Scan for the cell matching the given text and deliver its [x, y] coordinate at center. 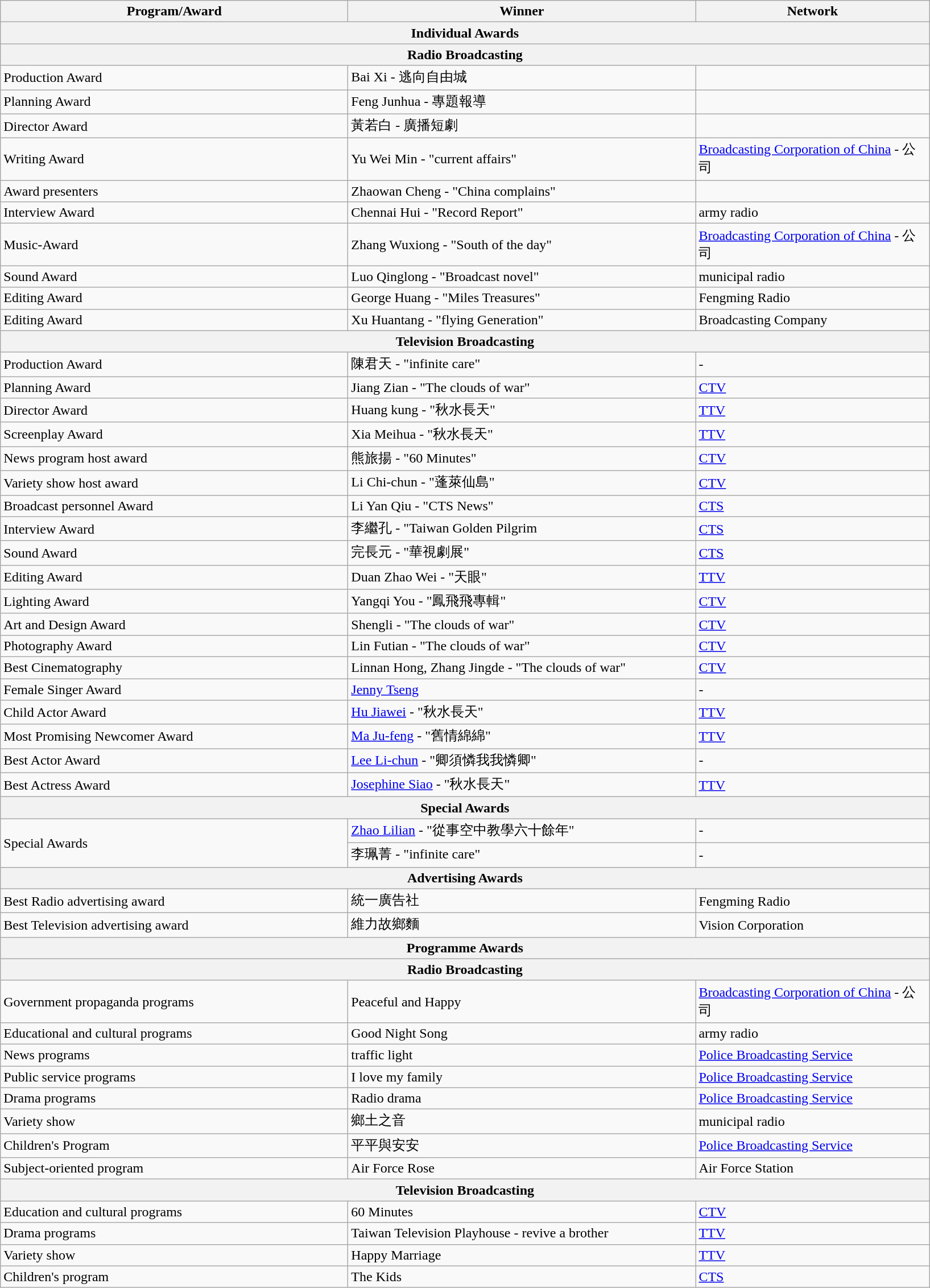
News program host award [174, 459]
Chennai Hui - "Record Report" [522, 213]
Female Singer Award [174, 689]
Zhao Lilian - "從事空中教學六十餘年" [522, 831]
Lee Li-chun - "卿須憐我我憐卿" [522, 761]
Li Yan Qiu - "CTS News" [522, 506]
Broadcast personnel Award [174, 506]
Best Actress Award [174, 785]
Educational and cultural programs [174, 1033]
李繼孔 - "Taiwan Golden Pilgrim [522, 529]
Xu Huantang - "flying Generation" [522, 320]
Taiwan Television Playhouse - revive a brother [522, 1233]
陳君天 - "infinite care" [522, 364]
Children's Program [174, 1146]
Yu Wei Min - "current affairs" [522, 159]
Award presenters [174, 191]
60 Minutes [522, 1212]
Feng Junhua - 專題報導 [522, 102]
Programme Awards [465, 948]
Xia Meihua - "秋水長天" [522, 435]
Radio drama [522, 1099]
The Kids [522, 1277]
Peaceful and Happy [522, 1001]
Children's program [174, 1277]
Hu Jiawei - "秋水長天" [522, 712]
Broadcasting Company [812, 320]
Photography Award [174, 646]
Music-Award [174, 245]
Screenplay Award [174, 435]
Bai Xi - 逃向自由城 [522, 77]
Art and Design Award [174, 624]
Air Force Station [812, 1169]
Best Actor Award [174, 761]
Jiang Zian - "The clouds of war" [522, 387]
Most Promising Newcomer Award [174, 736]
Vision Corporation [812, 925]
Ma Ju-feng - "舊情綿綿" [522, 736]
維力故鄉麵 [522, 925]
Advertising Awards [465, 878]
李珮菁 - "infinite care" [522, 854]
traffic light [522, 1055]
News programs [174, 1055]
Zhaowan Cheng - "China complains" [522, 191]
Individual Awards [465, 33]
Lin Futian - "The clouds of war" [522, 646]
Luo Qinglong - "Broadcast novel" [522, 276]
Variety show host award [174, 482]
統一廣告社 [522, 901]
Yangqi You - "鳳飛飛專輯" [522, 602]
Air Force Rose [522, 1169]
Best Radio advertising award [174, 901]
完長元 - "華視劇展" [522, 553]
Shengli - "The clouds of war" [522, 624]
Zhang Wuxiong - "South of the day" [522, 245]
Program/Award [174, 11]
Network [812, 11]
Linnan Hong, Zhang Jingde - "The clouds of war" [522, 667]
Education and cultural programs [174, 1212]
Jenny Tseng [522, 689]
Child Actor Award [174, 712]
George Huang - "Miles Treasures" [522, 298]
Best Cinematography [174, 667]
Public service programs [174, 1077]
Duan Zhao Wei - "天眼" [522, 577]
Best Television advertising award [174, 925]
Winner [522, 11]
I love my family [522, 1077]
Lighting Award [174, 602]
Good Night Song [522, 1033]
Government propaganda programs [174, 1001]
Josephine Siao - "秋水長天" [522, 785]
鄉土之音 [522, 1122]
Subject-oriented program [174, 1169]
黃若白 - 廣播短劇 [522, 126]
Li Chi-chun - "蓬萊仙島" [522, 482]
平平與安安 [522, 1146]
Huang kung - "秋水長天" [522, 411]
Happy Marriage [522, 1255]
熊旅揚 - "60 Minutes" [522, 459]
Writing Award [174, 159]
